Identify which cell holds the provided text, then report its [X, Y] central coordinate. 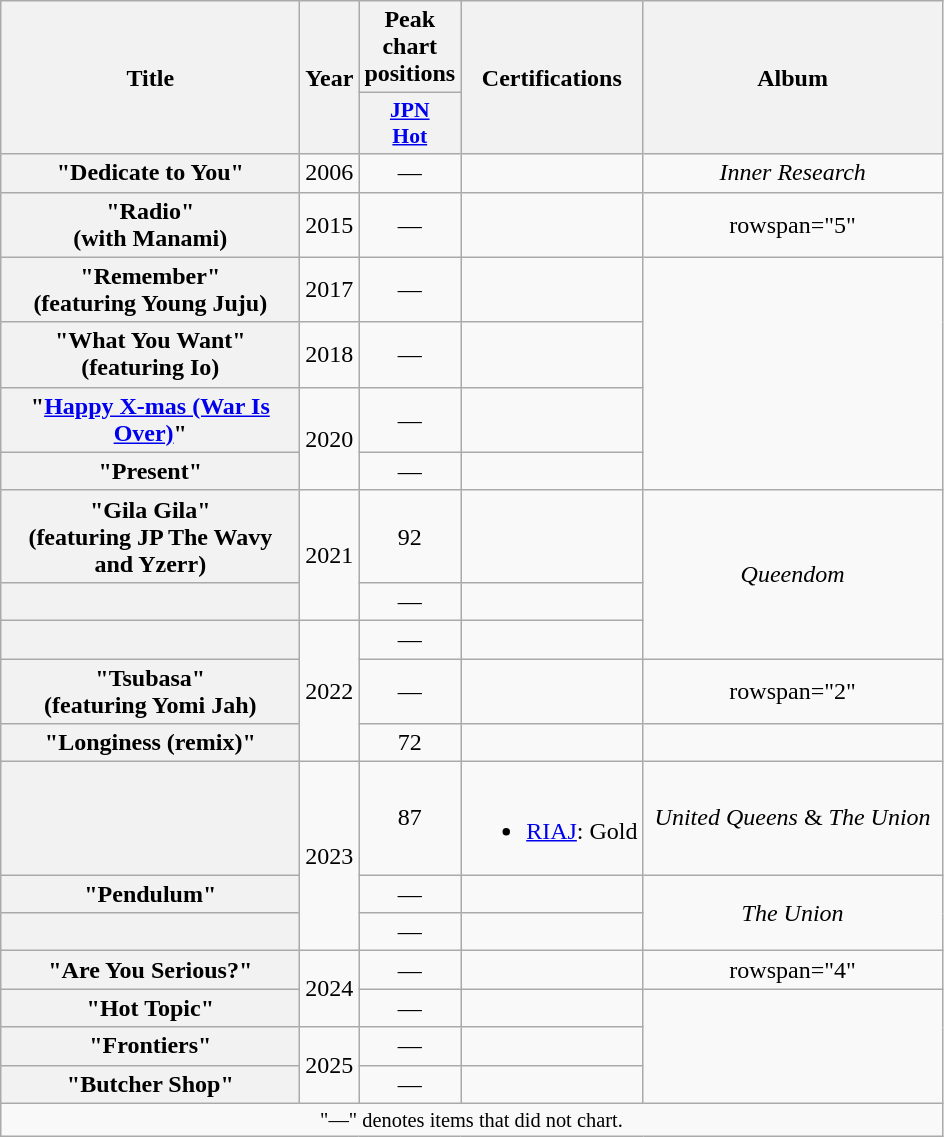
87 [410, 818]
RIAJ: Gold [552, 818]
"—" denotes items that did not chart. [472, 1120]
"Remember"(featuring Young Juju) [150, 290]
"Dedicate to You" [150, 173]
2022 [330, 690]
Inner Research [792, 173]
92 [410, 536]
United Queens & The Union [792, 818]
Year [330, 78]
72 [410, 743]
"Frontiers" [150, 1046]
2023 [330, 856]
"Pendulum" [150, 894]
2018 [330, 354]
2020 [330, 438]
2017 [330, 290]
"Happy X-mas (War Is Over)" [150, 420]
"Radio"(with Manami) [150, 224]
2021 [330, 555]
The Union [792, 913]
2015 [330, 224]
rowspan="2" [792, 690]
2025 [330, 1065]
2024 [330, 989]
JPNHot [410, 124]
"Are You Serious?" [150, 970]
"Butcher Shop" [150, 1084]
rowspan="5" [792, 224]
"Hot Topic" [150, 1008]
Peak chart positions [410, 47]
Album [792, 78]
"What You Want"(featuring Io) [150, 354]
Certifications [552, 78]
"Present" [150, 471]
"Longiness (remix)" [150, 743]
rowspan="4" [792, 970]
"Gila Gila"(featuring JP The Wavy and Yzerr) [150, 536]
"Tsubasa"(featuring Yomi Jah) [150, 690]
2006 [330, 173]
Title [150, 78]
Queendom [792, 574]
